For the text-containing cell, return its midpoint in [x, y] coordinate format. 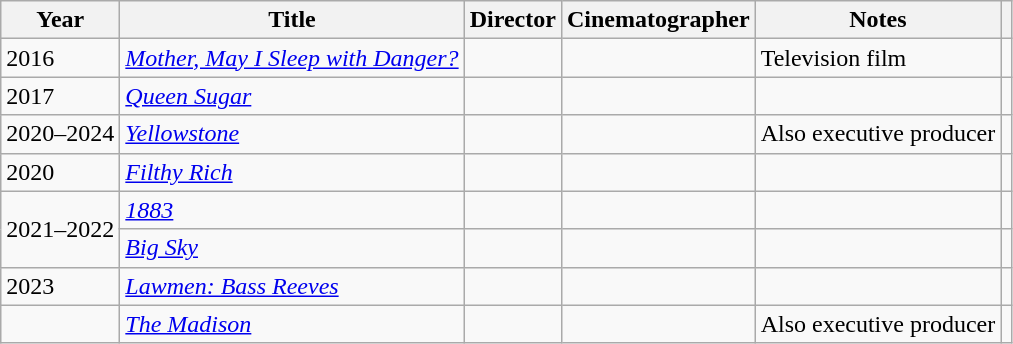
Filthy Rich [292, 172]
Cinematographer [658, 20]
2017 [60, 96]
Queen Sugar [292, 96]
Yellowstone [292, 134]
Mother, May I Sleep with Danger? [292, 58]
Director [512, 20]
The Madison [292, 324]
Notes [878, 20]
Television film [878, 58]
1883 [292, 210]
Lawmen: Bass Reeves [292, 286]
2020 [60, 172]
Big Sky [292, 248]
2021–2022 [60, 229]
2016 [60, 58]
2020–2024 [60, 134]
Year [60, 20]
Title [292, 20]
2023 [60, 286]
